Find where the given text appears and provide that cell's center as [X, Y] coordinate. 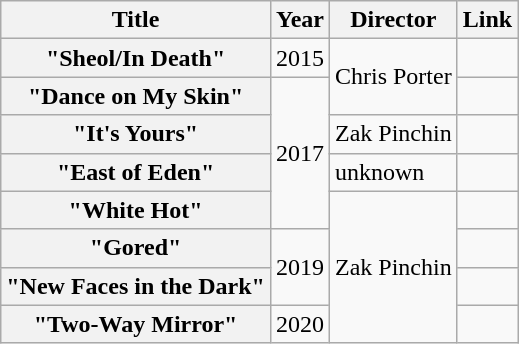
Link [487, 20]
"Two-Way Mirror" [136, 324]
"Gored" [136, 248]
"It's Yours" [136, 134]
"Dance on My Skin" [136, 96]
unknown [393, 172]
2015 [300, 58]
Director [393, 20]
Year [300, 20]
"Sheol/In Death" [136, 58]
"East of Eden" [136, 172]
Chris Porter [393, 77]
2019 [300, 267]
Title [136, 20]
2020 [300, 324]
2017 [300, 153]
"New Faces in the Dark" [136, 286]
"White Hot" [136, 210]
